Identify which cell holds the provided text, then report its [X, Y] central coordinate. 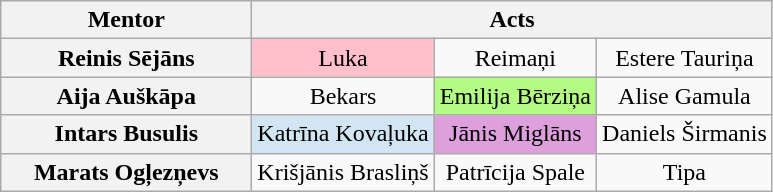
Luka [343, 58]
Intars Busulis [126, 134]
Mentor [126, 20]
Tipa [685, 172]
Estere Tauriņa [685, 58]
Acts [512, 20]
Aija Auškāpa [126, 96]
Reimaņi [515, 58]
Daniels Širmanis [685, 134]
Bekars [343, 96]
Patrīcija Spale [515, 172]
Emilija Bērziņa [515, 96]
Reinis Sējāns [126, 58]
Katrīna Kovaļuka [343, 134]
Jānis Miglāns [515, 134]
Krišjānis Brasliņš [343, 172]
Marats Ogļezņevs [126, 172]
Alise Gamula [685, 96]
